Detect which cell encompasses the target text, then output its [x, y] center coordinate. 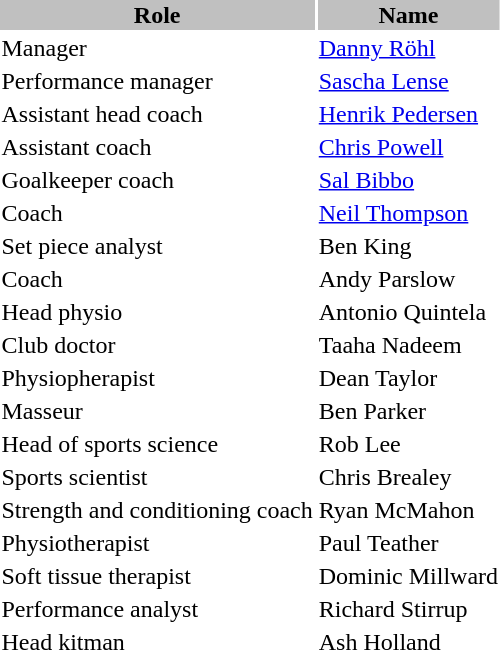
Physiotherapist [157, 543]
Paul Teather [408, 543]
Andy Parslow [408, 279]
Head physio [157, 312]
Set piece analyst [157, 246]
Danny Röhl [408, 48]
Sal Bibbo [408, 180]
Performance analyst [157, 609]
Masseur [157, 411]
Ben King [408, 246]
Physiopherapist [157, 378]
Rob Lee [408, 444]
Chris Brealey [408, 477]
Sports scientist [157, 477]
Ben Parker [408, 411]
Goalkeeper coach [157, 180]
Head of sports science [157, 444]
Club doctor [157, 345]
Chris Powell [408, 147]
Soft tissue therapist [157, 576]
Assistant head coach [157, 114]
Dominic Millward [408, 576]
Strength and conditioning coach [157, 510]
Performance manager [157, 81]
Taaha Nadeem [408, 345]
Dean Taylor [408, 378]
Antonio Quintela [408, 312]
Role [157, 15]
Richard Stirrup [408, 609]
Henrik Pedersen [408, 114]
Assistant coach [157, 147]
Sascha Lense [408, 81]
Neil Thompson [408, 213]
Ryan McMahon [408, 510]
Name [408, 15]
Manager [157, 48]
